Search for the cell housing the specified text and yield its [X, Y] center coordinate. 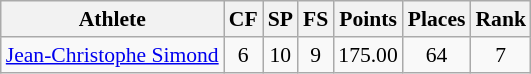
Jean-Christophe Simond [112, 55]
Rank [500, 19]
Points [368, 19]
SP [280, 19]
CF [244, 19]
7 [500, 55]
10 [280, 55]
Athlete [112, 19]
Places [437, 19]
6 [244, 55]
175.00 [368, 55]
64 [437, 55]
FS [316, 19]
9 [316, 55]
